Return [X, Y] of the center of cell containing provided text 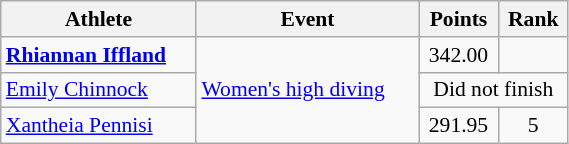
Women's high diving [307, 90]
5 [533, 126]
342.00 [459, 55]
Rhiannan Iffland [99, 55]
Did not finish [494, 90]
Athlete [99, 19]
291.95 [459, 126]
Emily Chinnock [99, 90]
Event [307, 19]
Rank [533, 19]
Points [459, 19]
Xantheia Pennisi [99, 126]
